Output the (x, y) coordinate of the center of the cell containing the given text.  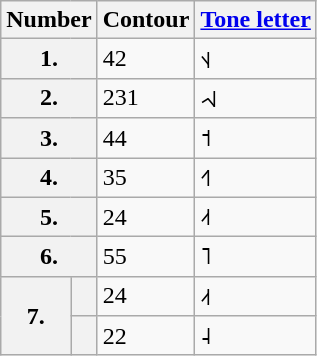
5. (49, 217)
6. (49, 257)
˨˧˩ (256, 98)
7. (36, 316)
˥ (256, 257)
231 (146, 98)
˨ (256, 336)
44 (146, 138)
Number (49, 20)
˦ (256, 138)
˦˨ (256, 59)
Contour (146, 20)
Tone letter (256, 20)
4. (49, 178)
35 (146, 178)
˧˥ (256, 178)
55 (146, 257)
1. (49, 59)
22 (146, 336)
3. (49, 138)
42 (146, 59)
2. (49, 98)
